Search for the cell housing the specified text and yield its (X, Y) center coordinate. 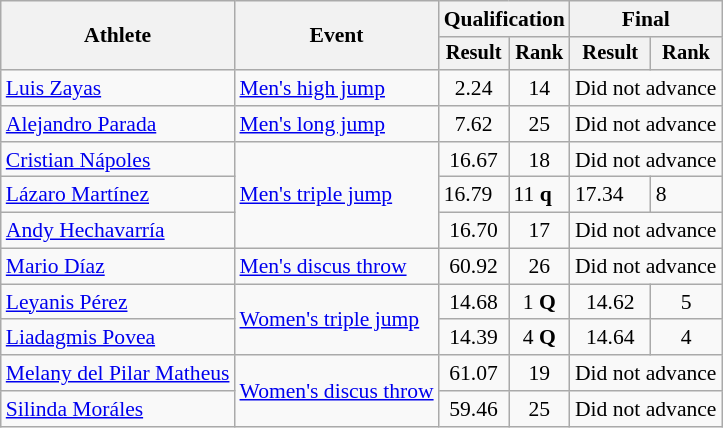
Alejandro Parada (118, 124)
19 (538, 373)
26 (538, 267)
17 (538, 231)
Mario Díaz (118, 267)
5 (686, 302)
4 Q (538, 338)
4 (686, 338)
14.68 (474, 302)
Cristian Nápoles (118, 160)
Lázaro Martínez (118, 195)
Men's long jump (336, 124)
59.46 (474, 409)
14 (538, 88)
Final (646, 19)
Women's discus throw (336, 390)
17.34 (610, 195)
Athlete (118, 36)
Men's discus throw (336, 267)
8 (686, 195)
Leyanis Pérez (118, 302)
2.24 (474, 88)
Andy Hechavarría (118, 231)
14.39 (474, 338)
Event (336, 36)
16.79 (474, 195)
7.62 (474, 124)
16.70 (474, 231)
Women's triple jump (336, 320)
61.07 (474, 373)
Men's triple jump (336, 196)
18 (538, 160)
Melany del Pilar Matheus (118, 373)
16.67 (474, 160)
60.92 (474, 267)
14.62 (610, 302)
Qualification (504, 19)
1 Q (538, 302)
Luis Zayas (118, 88)
14.64 (610, 338)
11 q (538, 195)
Men's high jump (336, 88)
Silinda Moráles (118, 409)
Liadagmis Povea (118, 338)
